Capture the cell that displays the provided text and extract its (x, y) central coordinate. 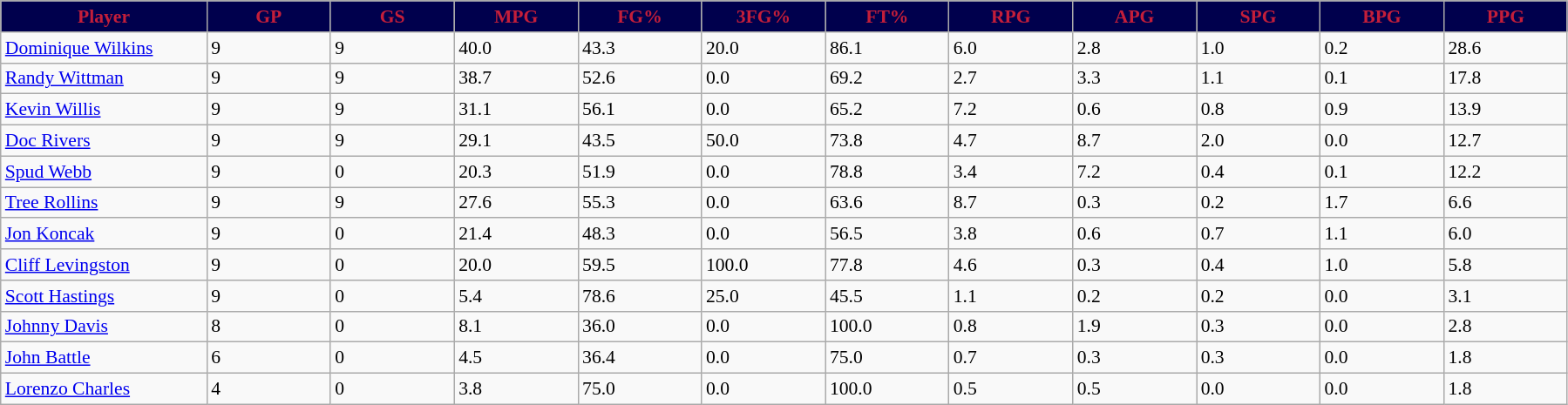
48.3 (640, 234)
Cliff Levingston (105, 265)
55.3 (640, 203)
GP (268, 17)
28.6 (1505, 48)
77.8 (887, 265)
Johnny Davis (105, 327)
0.9 (1382, 110)
5.8 (1505, 265)
1.9 (1135, 327)
65.2 (887, 110)
51.9 (640, 172)
20.3 (516, 172)
73.8 (887, 141)
56.1 (640, 110)
45.5 (887, 296)
1.7 (1382, 203)
50.0 (764, 141)
6.6 (1505, 203)
59.5 (640, 265)
43.5 (640, 141)
4.5 (516, 358)
RPG (1011, 17)
4 (268, 389)
25.0 (764, 296)
78.6 (640, 296)
17.8 (1505, 78)
Lorenzo Charles (105, 389)
2.7 (1011, 78)
12.7 (1505, 141)
4.7 (1011, 141)
27.6 (516, 203)
36.0 (640, 327)
56.5 (887, 234)
Kevin Willis (105, 110)
6 (268, 358)
Doc Rivers (105, 141)
78.8 (887, 172)
MPG (516, 17)
3.3 (1135, 78)
12.2 (1505, 172)
13.9 (1505, 110)
GS (392, 17)
Randy Wittman (105, 78)
29.1 (516, 141)
4.6 (1011, 265)
John Battle (105, 358)
2.0 (1259, 141)
31.1 (516, 110)
36.4 (640, 358)
Jon Koncak (105, 234)
86.1 (887, 48)
Spud Webb (105, 172)
FG% (640, 17)
38.7 (516, 78)
Scott Hastings (105, 296)
43.3 (640, 48)
8 (268, 327)
8.1 (516, 327)
3.1 (1505, 296)
PPG (1505, 17)
SPG (1259, 17)
63.6 (887, 203)
40.0 (516, 48)
21.4 (516, 234)
FT% (887, 17)
APG (1135, 17)
3.4 (1011, 172)
52.6 (640, 78)
Player (105, 17)
BPG (1382, 17)
Tree Rollins (105, 203)
5.4 (516, 296)
3FG% (764, 17)
Dominique Wilkins (105, 48)
69.2 (887, 78)
